Pinpoint the cell where the given text exists, returning its (x, y) midpoint coordinate. 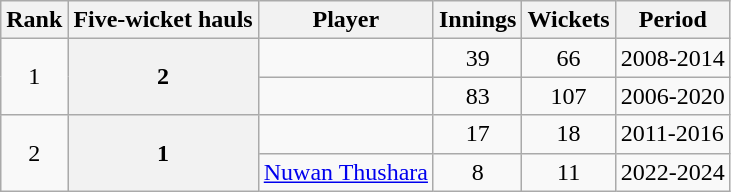
2022-2024 (672, 172)
Nuwan Thushara (346, 172)
11 (568, 172)
107 (568, 96)
2008-2014 (672, 58)
Period (672, 20)
2006-2020 (672, 96)
Player (346, 20)
Wickets (568, 20)
Five-wicket hauls (163, 20)
83 (477, 96)
2011-2016 (672, 134)
Rank (34, 20)
8 (477, 172)
Innings (477, 20)
18 (568, 134)
66 (568, 58)
17 (477, 134)
39 (477, 58)
